For the text-containing cell, return its midpoint in (x, y) coordinate format. 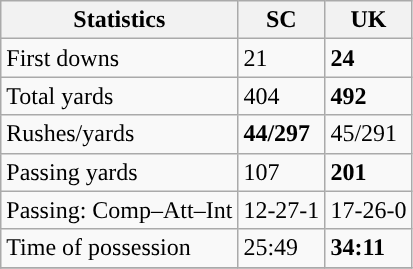
Statistics (120, 20)
107 (282, 172)
Passing: Comp–Att–Int (120, 210)
45/291 (368, 134)
UK (368, 20)
404 (282, 96)
34:11 (368, 248)
492 (368, 96)
201 (368, 172)
21 (282, 58)
Rushes/yards (120, 134)
44/297 (282, 134)
17-26-0 (368, 210)
12-27-1 (282, 210)
Passing yards (120, 172)
25:49 (282, 248)
24 (368, 58)
First downs (120, 58)
SC (282, 20)
Total yards (120, 96)
Time of possession (120, 248)
